Find where the given text appears and provide that cell's center as [x, y] coordinate. 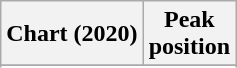
Peakposition [189, 34]
Chart (2020) [72, 34]
